From the cell containing the given text, extract its center point as [x, y] coordinate. 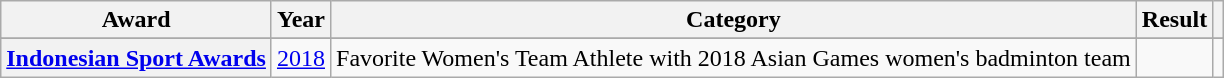
Favorite Women's Team Athlete with 2018 Asian Games women's badminton team [734, 58]
Category [734, 20]
Award [136, 20]
Indonesian Sport Awards [136, 58]
2018 [300, 58]
Result [1174, 20]
Year [300, 20]
